Find where the given text appears and provide that cell's center as [x, y] coordinate. 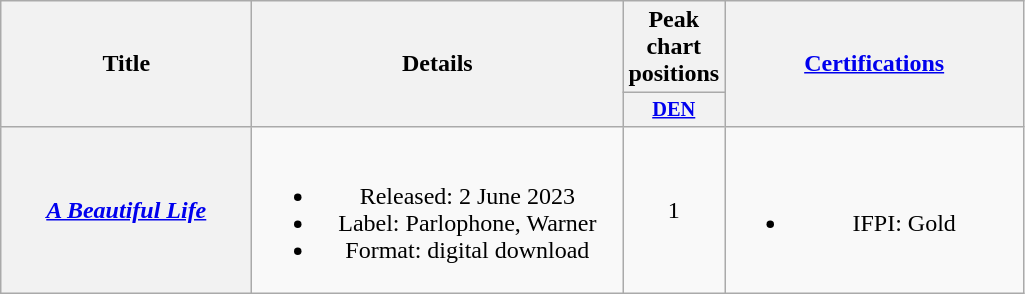
Details [438, 64]
Released: 2 June 2023Label: Parlophone, WarnerFormat: digital download [438, 210]
Peak chart positions [674, 47]
Title [126, 64]
A Beautiful Life [126, 210]
DEN [674, 110]
1 [674, 210]
IFPI: Gold [874, 210]
Certifications [874, 64]
